Search for the cell housing the specified text and yield its (x, y) center coordinate. 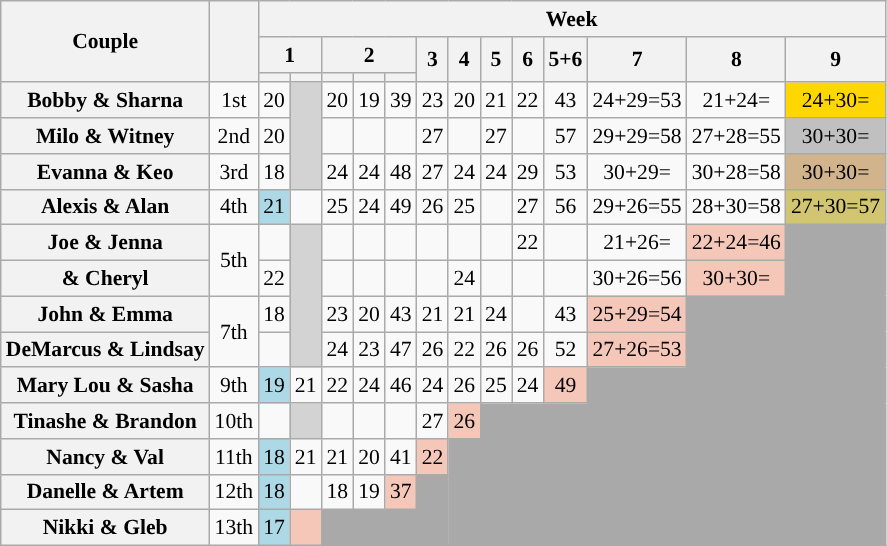
11th (234, 457)
37 (401, 492)
DeMarcus & Lindsay (106, 350)
30+28=58 (736, 172)
56 (565, 207)
John & Emma (106, 314)
21+24= (736, 101)
Milo & Witney (106, 136)
13th (234, 528)
21+26= (636, 243)
24+29=53 (636, 101)
30+26=56 (636, 279)
5+6 (565, 60)
Nikki & Gleb (106, 528)
22+24=46 (736, 243)
47 (401, 350)
3 (433, 60)
Mary Lou & Sasha (106, 386)
3rd (234, 172)
28+30=58 (736, 207)
39 (401, 101)
30+29= (636, 172)
9th (234, 386)
4 (464, 60)
7th (234, 332)
52 (565, 350)
17 (274, 528)
Couple (106, 42)
2nd (234, 136)
46 (401, 386)
10th (234, 421)
1 (290, 55)
9 (836, 60)
48 (401, 172)
27+26=53 (636, 350)
57 (565, 136)
7 (636, 60)
29 (528, 172)
27+28=55 (736, 136)
4th (234, 207)
29+29=58 (636, 136)
12th (234, 492)
53 (565, 172)
Evanna & Keo (106, 172)
Week (572, 19)
Joe & Jenna (106, 243)
1st (234, 101)
2 (368, 55)
Nancy & Val (106, 457)
& Cheryl (106, 279)
27+30=57 (836, 207)
6 (528, 60)
5th (234, 260)
Tinashe & Brandon (106, 421)
24+30= (836, 101)
29+26=55 (636, 207)
Danelle & Artem (106, 492)
Bobby & Sharna (106, 101)
5 (496, 60)
41 (401, 457)
25+29=54 (636, 314)
Alexis & Alan (106, 207)
8 (736, 60)
